Capture the cell that displays the provided text and extract its [X, Y] central coordinate. 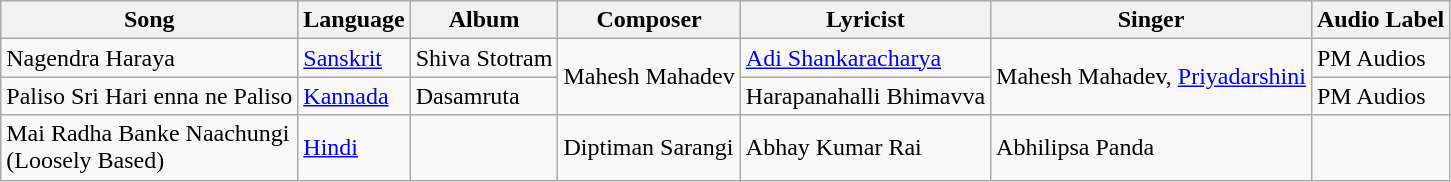
Shiva Stotram [484, 58]
Singer [1152, 20]
Kannada [354, 96]
Composer [649, 20]
Mai Radha Banke Naachungi(Loosely Based) [150, 148]
Hindi [354, 148]
Mahesh Mahadev [649, 77]
Harapanahalli Bhimavva [865, 96]
Mahesh Mahadev, Priyadarshini [1152, 77]
Sanskrit [354, 58]
Abhay Kumar Rai [865, 148]
Language [354, 20]
Adi Shankaracharya [865, 58]
Song [150, 20]
Album [484, 20]
Lyricist [865, 20]
Audio Label [1380, 20]
Paliso Sri Hari enna ne Paliso [150, 96]
Dasamruta [484, 96]
Nagendra Haraya [150, 58]
Abhilipsa Panda [1152, 148]
Diptiman Sarangi [649, 148]
